Return the (X, Y) coordinate for the center point of the cell that contains the specified text.  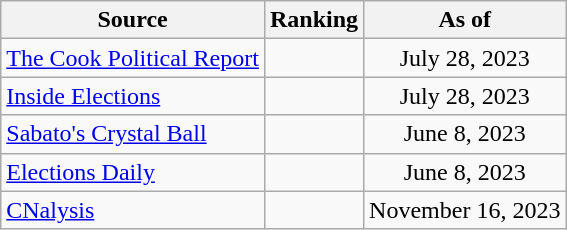
The Cook Political Report (133, 58)
As of (465, 20)
Source (133, 20)
Inside Elections (133, 96)
CNalysis (133, 210)
Ranking (314, 20)
November 16, 2023 (465, 210)
Sabato's Crystal Ball (133, 134)
Elections Daily (133, 172)
